Detect which cell encompasses the target text, then output its [X, Y] center coordinate. 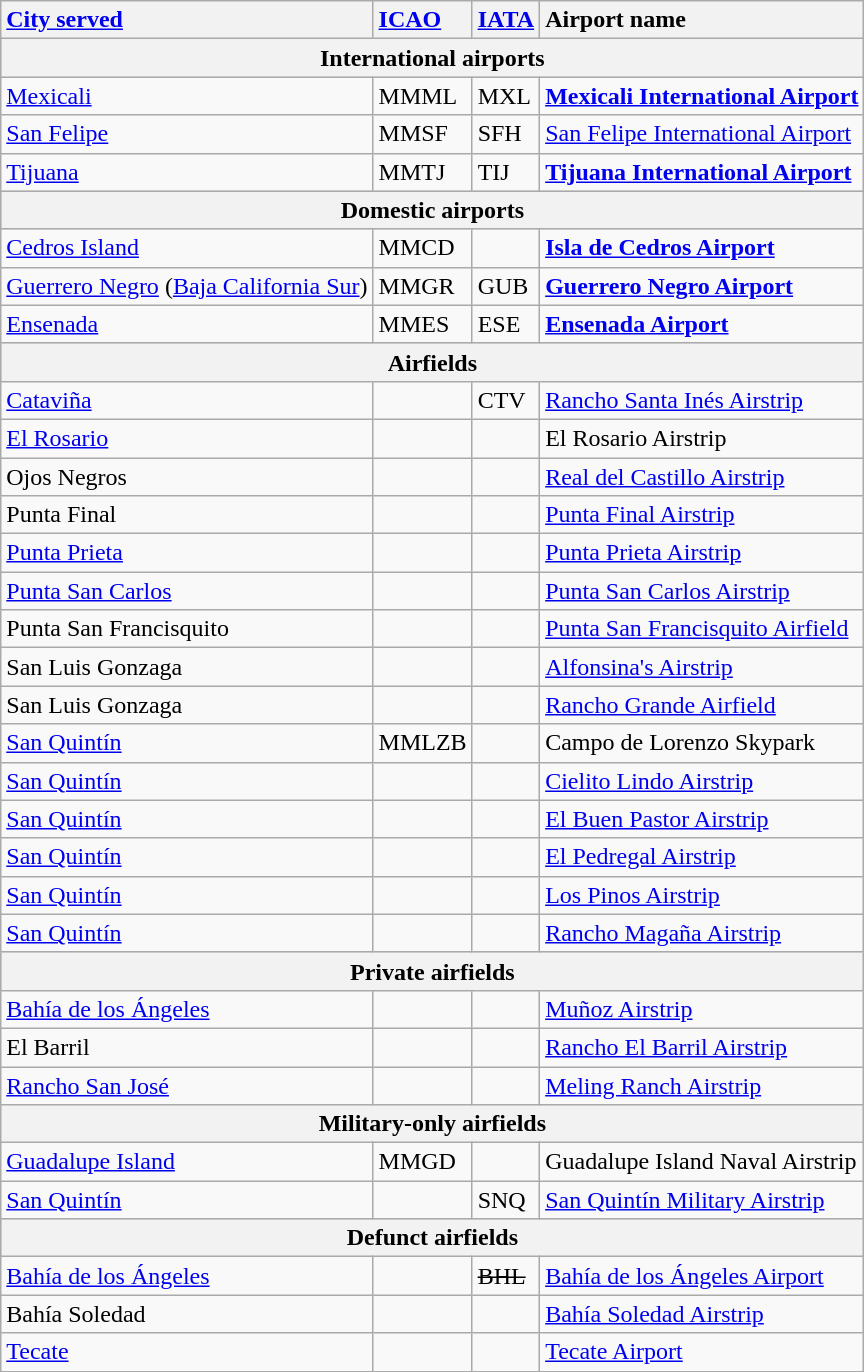
El Pedregal Airstrip [702, 857]
Tecate [187, 1352]
Tecate Airport [702, 1352]
BHL [506, 1276]
Muñoz Airstrip [702, 1009]
City served [187, 20]
Punta San Carlos [187, 591]
MMLZB [422, 743]
International airports [432, 58]
Alfonsina's Airstrip [702, 667]
El Buen Pastor Airstrip [702, 819]
MMGD [422, 1162]
Punta Prieta [187, 553]
TIJ [506, 172]
Guadalupe Island Naval Airstrip [702, 1162]
Military-only airfields [432, 1124]
Meling Ranch Airstrip [702, 1085]
MMTJ [422, 172]
MMES [422, 324]
San Quintín Military Airstrip [702, 1200]
Defunct airfields [432, 1238]
ICAO [422, 20]
Bahía Soledad Airstrip [702, 1314]
Rancho Grande Airfield [702, 705]
Isla de Cedros Airport [702, 248]
Rancho San José [187, 1085]
Domestic airports [432, 210]
Cedros Island [187, 248]
Ensenada Airport [702, 324]
San Felipe [187, 134]
El Rosario [187, 438]
Punta San Francisquito [187, 629]
Punta Final [187, 515]
GUB [506, 286]
Real del Castillo Airstrip [702, 477]
Tijuana International Airport [702, 172]
El Barril [187, 1047]
Airport name [702, 20]
Airfields [432, 362]
Rancho El Barril Airstrip [702, 1047]
SFH [506, 134]
Cielito Lindo Airstrip [702, 781]
Rancho Santa Inés Airstrip [702, 400]
Rancho Magaña Airstrip [702, 933]
Mexicali International Airport [702, 96]
Los Pinos Airstrip [702, 895]
SNQ [506, 1200]
Punta Final Airstrip [702, 515]
MMML [422, 96]
Guadalupe Island [187, 1162]
IATA [506, 20]
Cataviña [187, 400]
Mexicali [187, 96]
Campo de Lorenzo Skypark [702, 743]
Ojos Negros [187, 477]
Guerrero Negro (Baja California Sur) [187, 286]
MMCD [422, 248]
Tijuana [187, 172]
San Felipe International Airport [702, 134]
MXL [506, 96]
ESE [506, 324]
Punta San Carlos Airstrip [702, 591]
Bahía Soledad [187, 1314]
Ensenada [187, 324]
CTV [506, 400]
Punta Prieta Airstrip [702, 553]
Bahía de los Ángeles Airport [702, 1276]
MMGR [422, 286]
MMSF [422, 134]
El Rosario Airstrip [702, 438]
Punta San Francisquito Airfield [702, 629]
Private airfields [432, 971]
Guerrero Negro Airport [702, 286]
